Search for the cell housing the specified text and yield its (x, y) center coordinate. 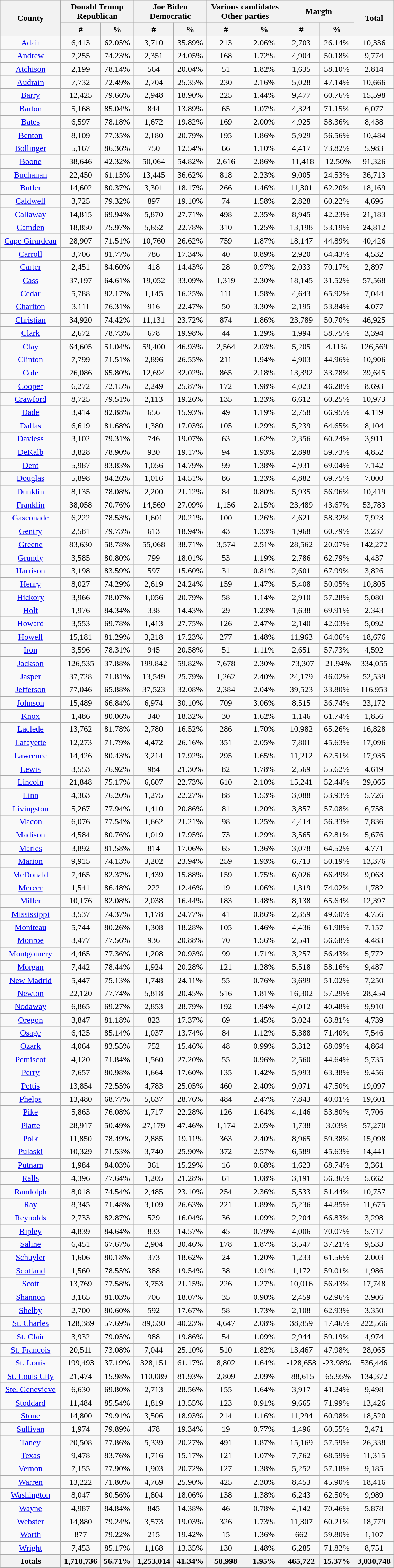
759 (226, 241)
53.80% (337, 1112)
85.17% (117, 1548)
79.05% (117, 1337)
Gentry (30, 531)
73 (226, 835)
3,030,748 (374, 1561)
80.98% (117, 1073)
18.94% (190, 531)
Lincoln (30, 782)
61.15% (117, 174)
1,208 (154, 954)
916 (154, 307)
2.03% (264, 346)
10,176 (80, 901)
56.36% (337, 1178)
23.10% (190, 1191)
3,202 (154, 861)
Nodaway (30, 1006)
45 (226, 1231)
25.87% (190, 386)
3,301 (154, 188)
6,713 (301, 861)
62.51% (337, 756)
3,826 (374, 571)
24.24% (190, 584)
DeKalb (30, 452)
8,109 (80, 135)
19.42% (190, 1535)
7,923 (374, 518)
17.37% (190, 1020)
78.73% (117, 333)
1,718,736 (80, 1561)
4,006 (301, 1231)
60.98% (337, 1416)
7,678 (226, 663)
80.37% (117, 188)
0.78% (264, 1508)
42.03% (337, 624)
48 (226, 1046)
St. Clair (30, 1337)
24.11% (190, 980)
78.14% (117, 69)
706 (154, 1297)
3,966 (80, 597)
2,897 (374, 267)
52,539 (374, 676)
15,098 (374, 1139)
79.32% (117, 201)
28.79% (190, 1006)
11,131 (154, 320)
Douglas (30, 478)
16.44% (190, 901)
3,078 (301, 848)
5,744 (80, 927)
4,396 (80, 1178)
50 (226, 307)
6,076 (80, 822)
11,963 (301, 637)
88 (226, 795)
82.37% (117, 875)
81 (226, 809)
72.49% (117, 82)
516 (226, 993)
2,828 (301, 201)
79.22% (117, 1535)
7,442 (80, 967)
Gasconade (30, 518)
Knox (30, 716)
15,181 (80, 637)
7,706 (374, 1112)
3,596 (80, 650)
2.86% (264, 161)
5,028 (301, 82)
6,077 (374, 109)
85.54% (117, 1403)
28,065 (374, 1350)
22.28% (190, 1112)
2,651 (301, 650)
Margin (318, 12)
8,027 (80, 584)
2.08% (264, 1323)
13,549 (154, 676)
5,898 (80, 478)
81.29% (117, 637)
11,212 (301, 756)
72.55% (117, 1086)
1.42% (264, 1073)
71.48% (117, 1204)
26,338 (374, 1442)
52.44% (337, 782)
13,222 (80, 1482)
Joe BidenDemocratic (170, 12)
78.55% (117, 1271)
678 (154, 333)
82.17% (117, 293)
1,205 (154, 1178)
70 (226, 940)
Schuyler (30, 1258)
9,456 (374, 1073)
54 (226, 1337)
60.76% (337, 95)
47.46% (190, 1125)
Ozark (30, 1046)
21.28% (190, 1178)
74.23% (117, 56)
Howell (30, 637)
45.90% (337, 1482)
11,294 (301, 1416)
988 (154, 1337)
Ripley (30, 1231)
83,630 (80, 544)
1,016 (154, 478)
9,071 (301, 1086)
17.95% (190, 835)
2,113 (154, 399)
10,419 (374, 492)
24,179 (301, 676)
8,047 (80, 1495)
126,535 (80, 663)
18,147 (301, 241)
9,478 (80, 1456)
41 (226, 914)
7,762 (301, 1456)
4,987 (80, 1508)
18,145 (301, 280)
42.23% (337, 214)
76.08% (117, 1112)
New Madrid (30, 980)
14.57% (190, 1231)
78.53% (117, 518)
4,771 (374, 848)
28,917 (80, 1125)
221 (226, 1204)
6,589 (301, 1152)
9,487 (374, 967)
2,814 (374, 69)
64.43% (337, 254)
2,713 (154, 1389)
28,454 (374, 993)
65.80% (117, 373)
6,413 (80, 43)
57.29% (337, 993)
2,910 (301, 597)
64,605 (80, 346)
59,400 (154, 346)
7,836 (374, 822)
15.46% (190, 1046)
3,706 (80, 254)
286 (226, 729)
36,713 (374, 174)
4,417 (301, 148)
Pemiscot (30, 1059)
9,774 (374, 56)
597 (154, 571)
0.97% (264, 267)
1.71% (264, 954)
12.46% (190, 888)
10,336 (374, 43)
128,389 (80, 1323)
84.34% (117, 611)
33.78% (337, 373)
69.80% (117, 1389)
752 (154, 1046)
3.06% (264, 703)
25.05% (190, 1086)
31 (226, 571)
2,003 (374, 1258)
Vernon (30, 1469)
833 (154, 1231)
Cooper (30, 386)
226 (226, 1284)
2,384 (226, 690)
4,756 (374, 914)
78.90% (117, 452)
3,109 (154, 1204)
Wright (30, 1548)
61.98% (337, 927)
66.83% (337, 1218)
17.67% (190, 1310)
Morgan (30, 967)
5,662 (374, 1178)
130 (226, 1548)
3,218 (154, 637)
1,924 (154, 967)
40 (226, 254)
61 (226, 1178)
80.18% (117, 1258)
215 (154, 1535)
6,272 (80, 386)
27.09% (190, 505)
4,012 (301, 1006)
1.72% (264, 56)
8,802 (226, 1363)
4,532 (374, 254)
68.09% (337, 1046)
6,619 (80, 426)
Scotland (30, 1271)
14.79% (190, 465)
18,520 (374, 1416)
61.56% (337, 1258)
73.82% (337, 148)
18.93% (190, 1416)
-65.95% (337, 1376)
67.99% (337, 571)
33.80% (337, 690)
3,111 (80, 307)
1,172 (301, 1271)
Franklin (30, 505)
10,760 (154, 241)
26,086 (80, 373)
St. Louis (30, 1363)
St. Louis City (30, 1376)
Dunklin (30, 492)
18,779 (374, 1522)
1.33% (264, 531)
53.19% (337, 228)
4,146 (301, 1112)
83.55% (117, 1046)
77.36% (117, 954)
17.06% (190, 848)
81.78% (117, 729)
1,856 (374, 716)
10,329 (80, 1152)
5,772 (374, 954)
65.92% (337, 293)
2.10% (264, 782)
Cape Girardeau (30, 241)
86.48% (117, 888)
57.73% (337, 650)
5,637 (154, 1099)
1,748 (154, 980)
2,541 (301, 940)
60.22% (337, 201)
1.95% (264, 1561)
33.09% (190, 280)
0.86% (264, 914)
St. Francois (30, 1350)
Moniteau (30, 927)
22.73% (190, 782)
984 (154, 769)
8,751 (374, 1548)
Webster (30, 1522)
19.26% (190, 399)
4,483 (374, 940)
Clinton (30, 359)
7,657 (80, 1073)
32.02% (190, 373)
10,757 (374, 1191)
27.71% (190, 214)
750 (154, 148)
8,945 (301, 214)
2,948 (154, 95)
19.17% (190, 452)
51.44% (337, 1191)
4,643 (301, 293)
15.93% (190, 412)
Buchanan (30, 174)
17.92% (190, 756)
37.88% (117, 663)
1,037 (154, 1033)
77.90% (117, 1469)
7,000 (374, 478)
13,392 (301, 373)
877 (80, 1535)
Dallas (30, 426)
1,308 (154, 927)
2,853 (154, 1006)
19.10% (190, 201)
58.78% (117, 544)
30 (226, 716)
83.76% (117, 1456)
6,612 (301, 399)
4,120 (80, 1059)
86.36% (117, 148)
69.75% (337, 478)
60.55% (337, 1429)
10,666 (374, 82)
44.85% (337, 1204)
17.34% (190, 254)
Platte (30, 1125)
340 (154, 716)
44.96% (337, 359)
418 (154, 267)
Atchison (30, 69)
5,788 (80, 293)
30.46% (190, 1244)
18.06% (190, 1495)
13.35% (190, 1548)
874 (226, 320)
338 (154, 611)
3,537 (80, 914)
2,733 (80, 1218)
1.45% (264, 1020)
8,135 (80, 492)
1,738 (301, 1125)
28.76% (190, 1099)
1.26% (264, 518)
39,645 (374, 373)
7,155 (80, 1469)
2,485 (154, 1191)
214 (226, 1416)
11,675 (374, 1204)
84.03% (117, 1165)
1.65% (264, 756)
5,518 (301, 967)
20.45% (190, 993)
17.46% (337, 1323)
84.64% (117, 1231)
2,758 (301, 412)
20.21% (190, 518)
7,157 (374, 927)
Monroe (30, 940)
61.74% (337, 716)
1,233 (301, 1258)
2,703 (301, 43)
16,828 (374, 729)
4,839 (80, 1231)
Polk (30, 1139)
24.77% (190, 914)
2.16% (264, 82)
Mississippi (30, 914)
38,859 (301, 1323)
Christian (30, 320)
Marion (30, 861)
12,425 (80, 95)
19,097 (374, 1086)
8,138 (301, 901)
15,489 (80, 703)
192 (226, 1006)
81.03% (117, 1297)
2.36% (264, 1191)
40,426 (374, 241)
199,842 (154, 663)
2.09% (264, 1376)
17,935 (374, 756)
57.59% (337, 1442)
1,156 (226, 505)
39,523 (301, 690)
1.14% (264, 597)
76.92% (117, 769)
Newton (30, 993)
12.54% (190, 148)
110,089 (154, 1376)
3,102 (80, 439)
41.24% (337, 1389)
2,356 (301, 439)
2,885 (154, 1139)
2,140 (301, 624)
1,380 (154, 426)
77.35% (117, 135)
498 (226, 214)
2.23% (264, 174)
613 (154, 531)
12,694 (154, 373)
5,818 (154, 993)
26.62% (190, 241)
42.32% (117, 161)
4,142 (301, 1508)
6,974 (154, 703)
169 (226, 122)
Butler (30, 188)
4,739 (374, 1020)
80.06% (117, 716)
11,484 (80, 1403)
6,425 (80, 1033)
2,361 (374, 1165)
1,606 (80, 1258)
61.17% (190, 1363)
7,465 (80, 875)
4,592 (374, 650)
Livingston (30, 809)
56.71% (117, 1561)
0.79% (264, 1231)
491 (226, 1442)
1.47% (264, 584)
5,983 (374, 148)
Chariton (30, 307)
14,426 (80, 756)
15,598 (374, 95)
5,717 (374, 1231)
38 (226, 1271)
43.67% (337, 505)
56.33% (337, 822)
1,019 (154, 835)
4,931 (301, 465)
Lafayette (30, 742)
2,672 (80, 333)
19,052 (154, 280)
19.07% (190, 439)
2.57% (264, 1152)
Cass (30, 280)
Pike (30, 1112)
29 (226, 611)
-73,307 (301, 663)
18,169 (374, 188)
6,758 (374, 809)
1,601 (154, 518)
Clark (30, 333)
79.66% (117, 95)
16.04% (190, 1218)
3,917 (301, 1389)
81.68% (117, 426)
326 (226, 1522)
81.18% (117, 1020)
25.79% (190, 676)
19.03% (190, 1522)
1.91% (264, 1271)
2,920 (301, 254)
2,038 (154, 901)
11,307 (301, 1522)
656 (154, 412)
Bollinger (30, 148)
814 (154, 848)
21.30% (190, 769)
2.35% (264, 214)
277 (226, 637)
945 (154, 650)
25.10% (190, 1350)
69.04% (337, 465)
0.68% (264, 1165)
53.84% (337, 307)
83.83% (117, 465)
44 (226, 333)
53.93% (337, 795)
3,237 (374, 531)
18.32% (190, 716)
5,878 (374, 1508)
2,704 (154, 82)
81.58% (117, 848)
78.49% (117, 1139)
10,016 (301, 1284)
1,168 (154, 1548)
57.18% (337, 1469)
28 (226, 267)
211 (226, 359)
59.82% (190, 663)
138 (226, 1495)
14,441 (374, 1152)
13,769 (80, 1284)
168 (226, 56)
71.80% (117, 1482)
18.28% (190, 927)
62.96% (337, 1297)
50.05% (337, 584)
222,566 (374, 1323)
5,652 (154, 228)
199,493 (80, 1363)
5,267 (80, 809)
Madison (30, 835)
23,789 (301, 320)
Mercer (30, 888)
75.97% (117, 228)
Johnson (30, 703)
74.02% (337, 888)
Macon (30, 822)
1,984 (80, 1165)
5,447 (80, 980)
3,699 (301, 980)
13,198 (301, 228)
15.88% (190, 875)
Wayne (30, 1508)
60.21% (337, 1522)
10,906 (374, 359)
1.27% (264, 1284)
865 (226, 373)
8,438 (374, 122)
6,285 (301, 1548)
9,915 (80, 861)
60.79% (337, 531)
4,023 (301, 386)
37.19% (117, 1363)
2,204 (301, 1218)
22,120 (80, 993)
6,451 (80, 1244)
84.84% (117, 1508)
195 (226, 135)
13,762 (80, 729)
1,662 (154, 822)
71.79% (117, 742)
0.96% (264, 1059)
823 (154, 1020)
46 (226, 1508)
2,564 (226, 346)
Shelby (30, 1310)
Ste. Genevieve (30, 1389)
84.26% (117, 478)
71.40% (337, 1033)
3,585 (80, 557)
172 (226, 386)
13,426 (374, 1403)
16.25% (190, 293)
74.29% (117, 584)
Hickory (30, 597)
Linn (30, 795)
McDonald (30, 875)
59.38% (337, 1139)
59.01% (337, 1271)
4,882 (301, 478)
Carroll (30, 254)
18.17% (190, 188)
5,993 (301, 1073)
70.76% (117, 505)
Daviess (30, 439)
3,906 (374, 1297)
56.96% (337, 492)
21,474 (80, 1376)
0.80% (264, 492)
178 (226, 1244)
3,574 (226, 544)
310 (226, 228)
3,414 (80, 412)
18.90% (190, 95)
57,568 (374, 280)
-12.50% (337, 161)
259 (226, 861)
1.53% (264, 795)
Maries (30, 848)
78.44% (117, 967)
77,046 (80, 690)
3,477 (80, 940)
5,168 (80, 109)
10,805 (374, 584)
254 (226, 1191)
37,197 (80, 280)
26.14% (337, 43)
8,725 (80, 399)
77.64% (117, 1178)
2,560 (301, 1059)
31.52% (337, 280)
1,253,014 (154, 1561)
3.30% (264, 307)
746 (154, 439)
77.58% (117, 1284)
Saline (30, 1244)
17.23% (190, 637)
1,976 (80, 611)
9,665 (301, 1403)
38,058 (80, 505)
1,178 (154, 914)
21.15% (190, 1284)
592 (154, 1310)
4,064 (80, 1046)
9,063 (374, 875)
Crawford (30, 399)
8,018 (80, 1191)
213 (226, 43)
68.74% (337, 1165)
3,506 (154, 1416)
55,068 (154, 544)
49.60% (337, 914)
9,185 (374, 1469)
10,484 (374, 135)
59.73% (337, 452)
69.27% (117, 1006)
15,169 (301, 1442)
36.62% (190, 174)
4,436 (301, 927)
12,397 (374, 901)
5,080 (374, 597)
22.78% (190, 228)
Sullivan (30, 1429)
82.87% (117, 1218)
6,597 (80, 122)
65.64% (337, 901)
50,064 (154, 161)
57.28% (337, 597)
35 (226, 1297)
4.11% (337, 346)
40.23% (190, 1323)
84.60% (117, 267)
2,451 (80, 267)
20.58% (190, 650)
372 (226, 1152)
0.76% (264, 980)
3,191 (301, 1178)
63.81% (337, 1020)
Pettis (30, 1086)
4,119 (374, 412)
5,236 (301, 1204)
80.80% (117, 557)
2,809 (226, 1376)
351 (226, 742)
64.65% (337, 426)
1.89% (264, 1204)
41.34% (190, 1561)
75.13% (117, 980)
81.77% (117, 254)
62.50% (337, 1495)
79.51% (117, 399)
Audrain (30, 82)
222 (154, 888)
Various candidatesOther parties (245, 12)
32.08% (190, 690)
230 (226, 82)
78.31% (117, 650)
28.56% (190, 1389)
12,273 (80, 742)
71.99% (337, 1403)
2,904 (154, 1244)
19.54% (190, 1271)
2,195 (301, 307)
24 (226, 1258)
799 (154, 557)
6,630 (80, 1389)
Texas (30, 1456)
845 (154, 1508)
18,416 (374, 1482)
50.19% (337, 861)
13,480 (80, 1099)
38,646 (80, 161)
1,638 (301, 611)
2.06% (264, 43)
Oregon (30, 1020)
21,848 (80, 782)
Dade (30, 412)
68.59% (337, 1456)
9,005 (301, 174)
Phelps (30, 1099)
65.88% (117, 690)
Donald TrumpRepublican (97, 12)
Stoddard (30, 1403)
5,167 (80, 148)
98 (226, 822)
66.49% (337, 875)
76.20% (117, 795)
Jasper (30, 676)
20.07% (337, 544)
24,812 (374, 228)
70.46% (337, 1508)
510 (226, 1350)
1,968 (301, 531)
35.89% (190, 43)
70.07% (337, 1231)
1,413 (154, 624)
1,804 (154, 1495)
2,199 (80, 69)
58.32% (337, 518)
16.52% (190, 729)
15.29% (190, 1165)
11,315 (374, 1456)
1,994 (301, 333)
Miller (30, 901)
70.17% (337, 267)
1,107 (374, 1535)
58.10% (337, 69)
21,183 (374, 214)
-88,615 (301, 1376)
Lewis (30, 769)
2,343 (374, 611)
6,607 (154, 782)
22.27% (190, 795)
20.93% (190, 954)
2,700 (80, 1310)
Totals (30, 1561)
62.20% (337, 188)
60.25% (337, 399)
295 (226, 756)
18,676 (374, 637)
2,200 (154, 492)
78.18% (117, 122)
26.55% (190, 359)
4,363 (80, 795)
51.02% (337, 980)
23,172 (374, 703)
16 (226, 1165)
Scott (30, 1284)
23.94% (190, 861)
56.68% (337, 940)
14.38% (190, 1508)
328,151 (154, 1363)
20.88% (190, 940)
7,546 (374, 1033)
Andrew (30, 56)
4,647 (226, 1323)
71.53% (117, 1152)
71.82% (337, 1548)
3,847 (80, 1020)
81.93% (190, 1376)
Montgomery (30, 954)
9,910 (374, 1006)
2,581 (80, 531)
2.15% (264, 505)
3,932 (80, 1337)
20.86% (190, 809)
Perry (30, 1073)
Boone (30, 161)
79.89% (117, 1429)
15,241 (301, 782)
13,854 (80, 1086)
18,850 (80, 228)
91,326 (374, 161)
44.64% (337, 1059)
1.08% (264, 1178)
Greene (30, 544)
373 (154, 1258)
14.51% (190, 478)
2,601 (301, 571)
5,339 (154, 1442)
1,986 (374, 1271)
1.06% (264, 888)
-128,658 (301, 1363)
50.70% (337, 320)
Putnam (30, 1165)
77.74% (117, 993)
Grundy (30, 557)
54.82% (190, 161)
25.35% (190, 82)
Warren (30, 1482)
1.16% (264, 1416)
5,676 (374, 835)
44.89% (337, 241)
1.12% (264, 1033)
0.91% (264, 1403)
Henry (30, 584)
36 (226, 1218)
47.14% (337, 82)
2,459 (301, 1297)
46.28% (337, 386)
17.03% (190, 426)
363 (226, 1139)
62.05% (117, 43)
14,569 (154, 505)
64.06% (337, 637)
100 (226, 518)
7,801 (301, 742)
2,619 (154, 584)
Barton (30, 109)
19.98% (190, 333)
7,142 (374, 465)
Laclede (30, 729)
27.20% (190, 1059)
1.56% (264, 940)
County (30, 18)
80.60% (117, 1310)
14,815 (80, 214)
19.86% (190, 1337)
14,602 (80, 188)
17,096 (374, 742)
30.10% (190, 703)
18.62% (190, 1258)
0.89% (264, 254)
69 (226, 1020)
3.03% (337, 1125)
610 (226, 782)
Total (374, 18)
89,530 (154, 1323)
43 (226, 531)
73.08% (117, 1350)
4,472 (154, 742)
1,672 (154, 122)
22,450 (80, 174)
126,569 (374, 346)
76.31% (117, 307)
2,471 (374, 1429)
1.10% (264, 148)
20.27% (190, 1442)
Bates (30, 122)
38.71% (190, 544)
82 (226, 769)
20,508 (80, 1442)
19.82% (190, 122)
1,635 (301, 69)
3,394 (374, 333)
57.08% (337, 809)
Carter (30, 267)
4,696 (374, 201)
1.98% (264, 386)
85.14% (117, 1033)
3,710 (154, 43)
8,965 (301, 1139)
3,753 (154, 1284)
21.12% (190, 492)
51.04% (117, 346)
64.61% (117, 280)
5,987 (80, 465)
22.47% (190, 307)
5,408 (301, 584)
17,748 (374, 1284)
58.16% (337, 967)
80.76% (117, 835)
63 (226, 439)
23,489 (301, 505)
74.37% (117, 914)
Cole (30, 373)
2,780 (154, 729)
3,828 (80, 452)
69.91% (337, 611)
3,214 (154, 756)
56.56% (337, 135)
2,351 (154, 56)
80.43% (117, 756)
8,104 (374, 426)
Worth (30, 1535)
85.04% (117, 109)
1,819 (154, 1403)
47.98% (337, 1350)
4,324 (301, 109)
425 (226, 1482)
77.56% (117, 940)
27.75% (190, 624)
Adair (30, 43)
3,198 (80, 571)
71.15% (337, 109)
1,145 (154, 293)
7,250 (374, 980)
936 (154, 940)
Ray (30, 1204)
5,205 (301, 346)
28,907 (80, 241)
59.19% (337, 1337)
15.37% (337, 1561)
1,974 (80, 1429)
15.98% (117, 1376)
818 (226, 174)
14,880 (80, 1522)
1,664 (154, 1073)
Reynolds (30, 1218)
80.26% (117, 927)
57,270 (374, 1125)
80.56% (117, 1495)
9,989 (374, 1495)
4,077 (374, 307)
1,903 (154, 1469)
4,619 (374, 769)
26.63% (190, 1204)
8,693 (374, 386)
0.90% (264, 1297)
17.60% (190, 1073)
2,896 (154, 359)
24.05% (190, 56)
Ralls (30, 1178)
26.16% (190, 742)
Callaway (30, 214)
Iron (30, 650)
64.52% (337, 848)
83.59% (117, 571)
21.21% (190, 822)
3,740 (154, 1152)
1,782 (374, 888)
897 (154, 201)
82.08% (117, 901)
529 (154, 1218)
1,541 (80, 888)
0.99% (264, 1046)
4,584 (80, 835)
127 (226, 1469)
116,953 (374, 690)
36.74% (337, 703)
13,467 (301, 1350)
9,533 (374, 1244)
564 (154, 69)
1,716 (154, 1456)
37.21% (337, 1244)
82.88% (117, 412)
79.24% (117, 1522)
3,725 (80, 201)
15.17% (190, 1456)
7,843 (301, 1099)
19,601 (374, 1099)
5,533 (301, 1191)
460 (226, 1086)
47.50% (337, 1086)
78.08% (117, 492)
2.00% (264, 122)
-11,418 (301, 161)
183 (226, 901)
13.89% (190, 109)
77.94% (117, 809)
662 (301, 1535)
1.78% (264, 769)
4,903 (301, 359)
49 (226, 412)
3,312 (301, 1046)
-21.94% (337, 663)
2,569 (301, 769)
123 (226, 1403)
Caldwell (30, 201)
3,165 (80, 1297)
58.36% (337, 122)
46.93% (190, 346)
58.75% (337, 333)
9,498 (374, 1389)
2,944 (301, 1337)
28,562 (301, 544)
2,616 (226, 161)
66.84% (117, 703)
111 (226, 293)
334,055 (374, 663)
29,065 (374, 782)
Dent (30, 465)
7,453 (80, 1548)
3,565 (301, 835)
74 (226, 201)
63.38% (337, 1073)
4,621 (301, 518)
20,511 (80, 1350)
1,275 (154, 795)
71.84% (117, 1059)
2.18% (264, 373)
10,973 (374, 399)
7,255 (80, 56)
2,249 (154, 386)
1,410 (154, 809)
79.31% (117, 439)
86 (226, 478)
65.26% (337, 729)
40.01% (337, 1099)
1.70% (264, 729)
11,301 (301, 188)
5,726 (374, 795)
3,024 (301, 1020)
13.74% (190, 1033)
13.55% (190, 1403)
388 (154, 1271)
2.04% (264, 690)
19.11% (190, 1139)
19.34% (190, 1429)
1,174 (226, 1125)
4,414 (301, 822)
75.17% (117, 782)
55.62% (337, 769)
94 (226, 452)
2.51% (264, 544)
844 (154, 109)
4,852 (374, 452)
74.13% (117, 861)
1.81% (264, 993)
1.11% (264, 650)
50.18% (337, 56)
225 (226, 95)
58,998 (226, 1561)
78.07% (117, 597)
20.72% (190, 1469)
Clay (30, 346)
5,935 (301, 492)
1,623 (301, 1165)
50.49% (117, 1125)
3,573 (154, 1522)
18.01% (190, 557)
74.42% (117, 320)
5,388 (301, 1033)
8,345 (80, 1204)
Randolph (30, 1191)
Lawrence (30, 756)
53 (226, 557)
930 (154, 452)
6,026 (301, 875)
10,982 (301, 729)
15.60% (190, 571)
134,372 (374, 1376)
24.53% (337, 174)
46.02% (337, 676)
Jefferson (30, 690)
3,298 (374, 1218)
8,453 (301, 1482)
5,735 (374, 1059)
5,863 (80, 1112)
79.91% (117, 1416)
6,222 (80, 518)
4,783 (154, 1086)
71.81% (117, 676)
9,477 (301, 95)
709 (226, 703)
1,496 (301, 1429)
4,925 (301, 122)
5,870 (154, 214)
4,974 (374, 1337)
4,864 (374, 1046)
1.75% (264, 875)
3,257 (301, 954)
0.81% (264, 571)
786 (154, 254)
62.93% (337, 1310)
5,252 (301, 1469)
St. Charles (30, 1323)
13,376 (374, 861)
11,850 (80, 1139)
6,243 (301, 1495)
46,925 (374, 320)
3,892 (80, 848)
Pulaski (30, 1152)
66.95% (337, 412)
5,929 (301, 135)
79.73% (117, 531)
27,179 (154, 1125)
2,786 (301, 557)
Jackson (30, 663)
53,783 (374, 505)
68.77% (117, 1099)
18.07% (190, 1297)
34,920 (80, 320)
3,547 (301, 1244)
142,272 (374, 544)
Taney (30, 1442)
1,262 (226, 676)
72.15% (117, 386)
4,769 (154, 1482)
77.54% (117, 822)
20.28% (190, 967)
16,302 (301, 993)
23.72% (190, 320)
1,439 (154, 875)
20.04% (190, 69)
Benton (30, 135)
484 (226, 1099)
3,857 (301, 809)
0.77% (264, 1429)
7,799 (80, 359)
59.80% (337, 1535)
2,108 (301, 1310)
266 (226, 188)
1,717 (154, 1112)
60.24% (337, 439)
67.67% (117, 1244)
74.54% (117, 1191)
1.44% (264, 95)
1,486 (80, 716)
Howard (30, 624)
465,722 (301, 1561)
5,092 (374, 624)
2,898 (301, 452)
57.69% (117, 1323)
69.94% (117, 214)
Cedar (30, 293)
66 (226, 148)
6,865 (80, 1006)
Osage (30, 1033)
Barry (30, 95)
40.48% (337, 1006)
3,911 (374, 439)
2,033 (301, 267)
5,239 (301, 426)
1,146 (301, 716)
4,465 (80, 954)
155 (226, 1389)
3,350 (374, 1310)
37,728 (80, 676)
2,180 (154, 135)
Washington (30, 1495)
478 (154, 1429)
4,904 (301, 56)
15 (226, 1535)
Harrison (30, 571)
62.81% (337, 835)
Stone (30, 1416)
62.79% (337, 557)
37,523 (154, 690)
-23.98% (337, 1363)
69.78% (117, 624)
2,359 (301, 914)
13,445 (154, 174)
4,437 (374, 557)
Camden (30, 228)
536,446 (374, 1363)
8,515 (301, 703)
Holt (30, 611)
361 (154, 1165)
1.28% (264, 967)
7,732 (80, 82)
3,088 (301, 795)
14,800 (80, 1416)
77.86% (117, 1442)
Shannon (30, 1297)
